Locate the cell with the specified text and output its (x, y) center coordinate. 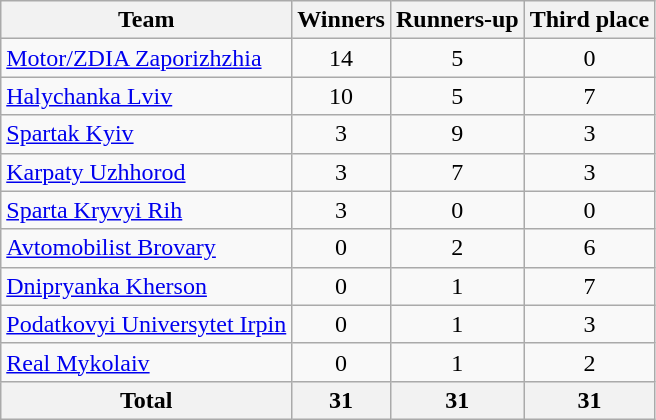
9 (457, 134)
Podatkovyi Universytet Irpin (146, 324)
Sparta Kryvyi Rih (146, 210)
Runners-up (457, 20)
Winners (342, 20)
Spartak Kyiv (146, 134)
Real Mykolaiv (146, 362)
Third place (589, 20)
Total (146, 400)
Halychanka Lviv (146, 96)
10 (342, 96)
Avtomobilist Brovary (146, 248)
Team (146, 20)
Motor/ZDIA Zaporizhzhia (146, 58)
6 (589, 248)
Dnipryanka Kherson (146, 286)
14 (342, 58)
Karpaty Uzhhorod (146, 172)
